Search for the cell housing the specified text and yield its (x, y) center coordinate. 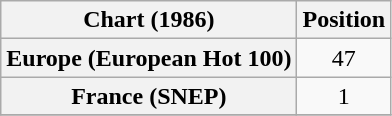
Chart (1986) (149, 20)
France (SNEP) (149, 96)
1 (344, 96)
47 (344, 58)
Europe (European Hot 100) (149, 58)
Position (344, 20)
